Scan for the cell matching the given text and deliver its (x, y) coordinate at center. 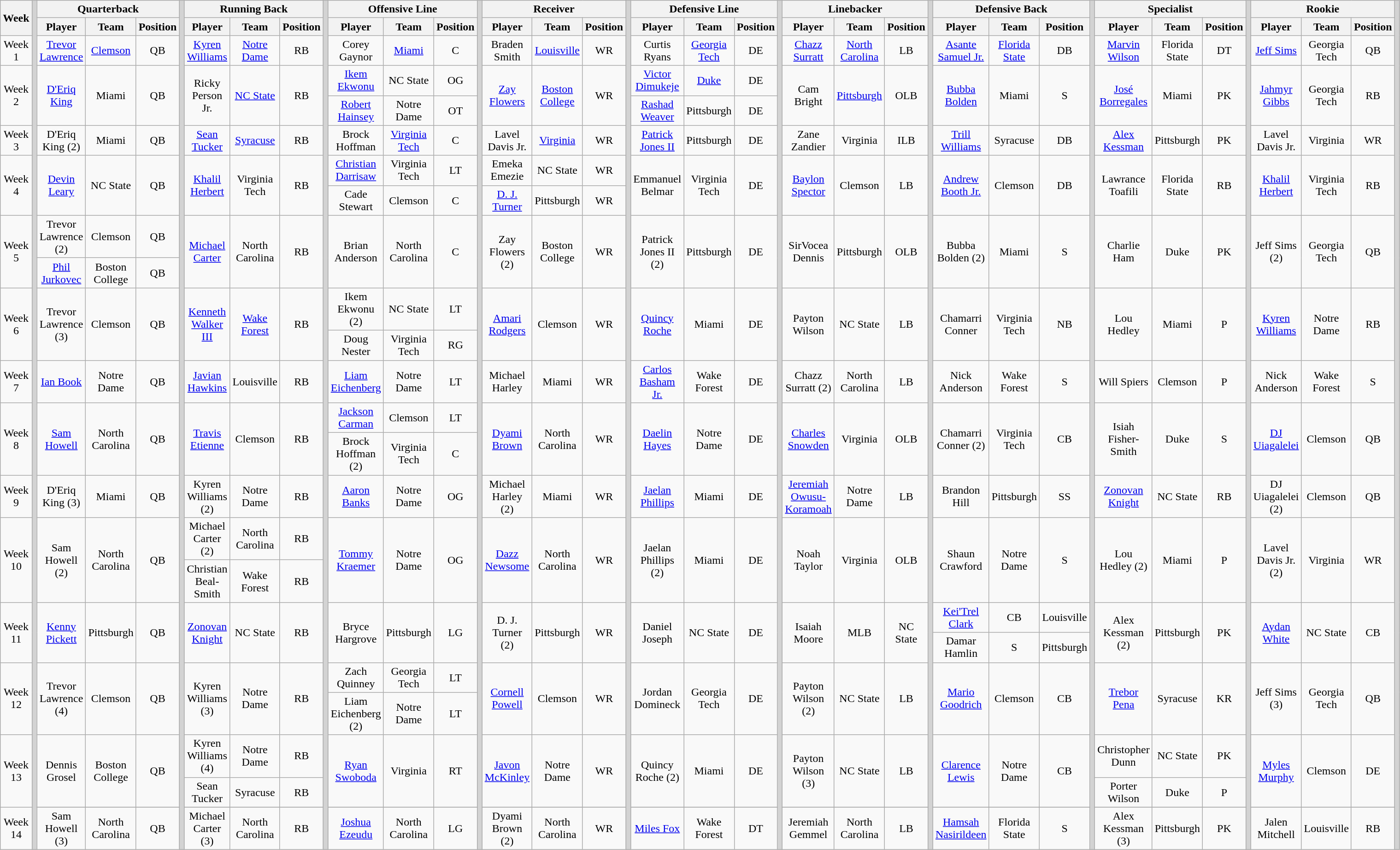
Zach Quinney (356, 678)
Quincy Roche (657, 324)
Chazz Surratt (2) (808, 382)
DJ Uiagalelei (2) (1276, 496)
Week 7 (16, 382)
Chazz Surratt (808, 51)
Daniel Joseph (657, 632)
RG (455, 345)
Offensive Line (403, 9)
Alex Kessman (3) (1124, 828)
Sam Howell (61, 439)
Daelin Hayes (657, 439)
Kenny Pickett (61, 632)
Defensive Back (1011, 9)
Robert Hainsey (356, 111)
Isaiah Moore (808, 632)
Brock Hoffman (356, 140)
Devin Leary (61, 185)
Week 11 (16, 632)
Week 6 (16, 324)
NB (1065, 324)
Specialist (1171, 9)
Quincy Roche (2) (657, 771)
Miles Fox (657, 828)
Dazz Newsome (507, 560)
Michael Carter (207, 252)
Ian Book (61, 382)
Andrew Booth Jr. (961, 185)
Chamarri Conner (961, 324)
Tommy Kraemer (356, 560)
SS (1065, 496)
Week 1 (16, 51)
Hamsah Nasirildeen (961, 828)
D'Eriq King (2) (61, 140)
Week 9 (16, 496)
Christopher Dunn (1124, 756)
Trevor Lawrence (2) (61, 236)
Zay Flowers (507, 95)
Curtis Ryans (657, 51)
Michael Harley (507, 382)
Week 12 (16, 699)
Damar Hamlin (961, 647)
Jeff Sims (1276, 51)
Shaun Crawford (961, 560)
Michael Carter (3) (207, 828)
Jeff Sims (3) (1276, 699)
Braden Smith (507, 51)
Isiah Fisher-Smith (1124, 439)
Trill Williams (961, 140)
Payton Wilson (808, 324)
Patrick Jones II (657, 140)
Kyren Williams (4) (207, 756)
Rashad Weaver (657, 111)
DJ Uiagalelei (1276, 439)
Joshua Ezeudu (356, 828)
Lou Hedley (1124, 324)
Chamarri Conner (2) (961, 439)
Sam Howell (3) (61, 828)
Running Back (253, 9)
Quarterback (108, 9)
Payton Wilson (2) (808, 699)
Trevor Lawrence (61, 51)
Week 3 (16, 140)
Cam Bright (808, 95)
Charles Snowden (808, 439)
Kei'Trel Clark (961, 618)
Carlos Basham Jr. (657, 382)
Bubba Bolden (961, 95)
Jahmyr Gibbs (1276, 95)
Aydan White (1276, 632)
Bryce Hargrove (356, 632)
Jaelan Phillips (657, 496)
Porter Wilson (1124, 792)
Jackson Carman (356, 418)
Alex Kessman (2) (1124, 632)
Jordan Domineck (657, 699)
Brandon Hill (961, 496)
ILB (906, 140)
Jeremiah Owusu-Koramoah (808, 496)
Week 5 (16, 252)
Zay Flowers (2) (507, 252)
D'Eriq King (3) (61, 496)
Dyami Brown (507, 439)
Ryan Swoboda (356, 771)
Ricky Person Jr. (207, 95)
Michael Carter (2) (207, 539)
Week 8 (16, 439)
Asante Samuel Jr. (961, 51)
Doug Nester (356, 345)
Baylon Spector (808, 185)
D. J. Turner (2) (507, 632)
Bubba Bolden (2) (961, 252)
Defensive Line (704, 9)
Javian Hawkins (207, 382)
Week (16, 18)
Brock Hoffman (2) (356, 454)
Receiver (554, 9)
Trevor Lawrence (3) (61, 324)
Patrick Jones II (2) (657, 252)
Emmanuel Belmar (657, 185)
Week 14 (16, 828)
Week 4 (16, 185)
Phil Jurkovec (61, 273)
Week 2 (16, 95)
Will Spiers (1124, 382)
MLB (859, 632)
Rookie (1323, 9)
Jalen Mitchell (1276, 828)
Marvin Wilson (1124, 51)
Travis Etienne (207, 439)
Dennis Grosel (61, 771)
Jeremiah Gemmel (808, 828)
Sam Howell (2) (61, 560)
Week 13 (16, 771)
Cade Stewart (356, 200)
D. J. Turner (507, 200)
Zane Zandier (808, 140)
Liam Eichenberg (356, 382)
Christian Darrisaw (356, 171)
Aaron Banks (356, 496)
Alex Kessman (1124, 140)
Linebacker (855, 9)
Corey Gaynor (356, 51)
Noah Taylor (808, 560)
Charlie Ham (1124, 252)
Michael Harley (2) (507, 496)
Brian Anderson (356, 252)
Kyren Williams (3) (207, 699)
Myles Murphy (1276, 771)
Clarence Lewis (961, 771)
Dyami Brown (2) (507, 828)
KR (1224, 699)
Payton Wilson (3) (808, 771)
Lou Hedley (2) (1124, 560)
SirVocea Dennis (808, 252)
Lawrance Toafili (1124, 185)
Jeff Sims (2) (1276, 252)
Amari Rodgers (507, 324)
Cornell Powell (507, 699)
Victor Dimukeje (657, 80)
D'Eriq King (61, 95)
José Borregales (1124, 95)
Mario Goodrich (961, 699)
Jaelan Phillips (2) (657, 560)
Christian Beal-Smith (207, 581)
Emeka Emezie (507, 171)
Javon McKinley (507, 771)
RT (455, 771)
Week 10 (16, 560)
Trevor Lawrence (4) (61, 699)
Ikem Ekwonu (2) (356, 309)
Kenneth Walker III (207, 324)
Liam Eichenberg (2) (356, 714)
Ikem Ekwonu (356, 80)
Lavel Davis Jr. (2) (1276, 560)
Trebor Pena (1124, 699)
Kyren Williams (2) (207, 496)
OT (455, 111)
